From the cell containing the given text, extract its center point as [x, y] coordinate. 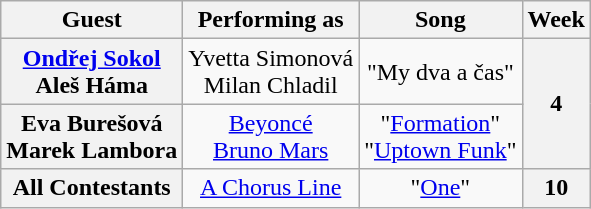
Ondřej SokolAleš Háma [92, 72]
4 [556, 104]
10 [556, 188]
Song [440, 20]
Yvetta SimonováMilan Chladil [271, 72]
Guest [92, 20]
"My dva a čas" [440, 72]
Week [556, 20]
Eva BurešováMarek Lambora [92, 136]
"Formation""Uptown Funk" [440, 136]
BeyoncéBruno Mars [271, 136]
Performing as [271, 20]
"One" [440, 188]
All Contestants [92, 188]
A Chorus Line [271, 188]
